Return the [X, Y] coordinate for the center point of the cell that contains the specified text.  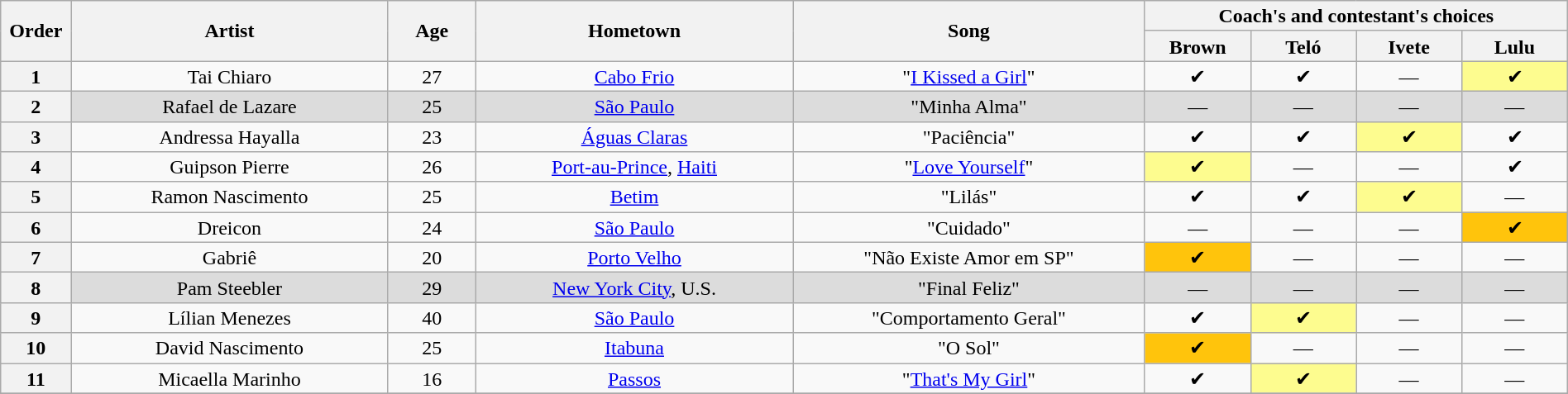
Tai Chiaro [230, 76]
23 [432, 137]
2 [36, 106]
"Não Existe Amor em SP" [969, 258]
27 [432, 76]
Betim [633, 197]
4 [36, 167]
David Nascimento [230, 349]
Brown [1198, 46]
Itabuna [633, 349]
Order [36, 31]
7 [36, 258]
10 [36, 349]
New York City, U.S. [633, 287]
3 [36, 137]
Lulu [1514, 46]
Coach's and contestant's choices [1356, 17]
Song [969, 31]
26 [432, 167]
6 [36, 228]
Hometown [633, 31]
8 [36, 287]
"O Sol" [969, 349]
Guipson Pierre [230, 167]
24 [432, 228]
"Minha Alma" [969, 106]
Águas Claras [633, 137]
Pam Steebler [230, 287]
Artist [230, 31]
"Paciência" [969, 137]
"Lilás" [969, 197]
40 [432, 317]
Port-au-Prince, Haiti [633, 167]
Micaella Marinho [230, 378]
Rafael de Lazare [230, 106]
5 [36, 197]
Dreicon [230, 228]
Porto Velho [633, 258]
Lílian Menezes [230, 317]
29 [432, 287]
1 [36, 76]
Gabriê [230, 258]
Ivete [1409, 46]
20 [432, 258]
Passos [633, 378]
"Final Feliz" [969, 287]
"That's My Girl" [969, 378]
Age [432, 31]
16 [432, 378]
Andressa Hayalla [230, 137]
9 [36, 317]
"Comportamento Geral" [969, 317]
Ramon Nascimento [230, 197]
Teló [1303, 46]
Cabo Frio [633, 76]
"Cuidado" [969, 228]
"I Kissed a Girl" [969, 76]
"Love Yourself" [969, 167]
11 [36, 378]
